Capture the cell that displays the provided text and extract its [X, Y] central coordinate. 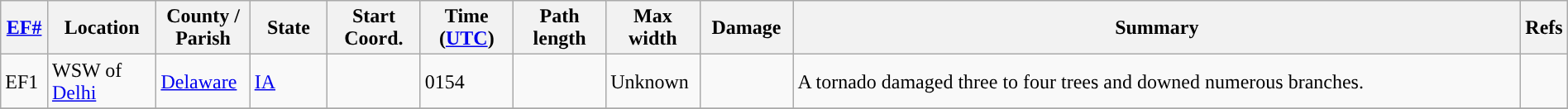
Refs [1545, 28]
Time (UTC) [466, 28]
Path length [559, 28]
Damage [746, 28]
Summary [1157, 28]
Delaware [203, 81]
Max width [653, 28]
Start Coord. [374, 28]
IA [289, 81]
A tornado damaged three to four trees and downed numerous branches. [1157, 81]
EF# [25, 28]
WSW of Delhi [101, 81]
Location [101, 28]
EF1 [25, 81]
0154 [466, 81]
County / Parish [203, 28]
Unknown [653, 81]
State [289, 28]
